Locate the cell with the specified text and output its [X, Y] center coordinate. 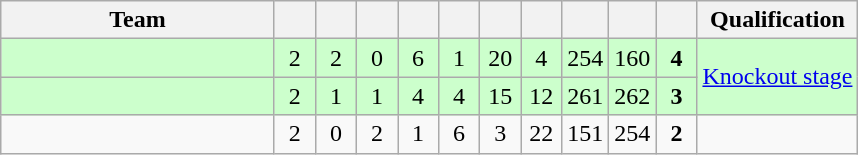
261 [586, 96]
Qualification [778, 20]
160 [632, 58]
262 [632, 96]
Knockout stage [778, 77]
22 [542, 134]
Team [138, 20]
15 [500, 96]
12 [542, 96]
151 [586, 134]
20 [500, 58]
